Search for the cell housing the specified text and yield its [x, y] center coordinate. 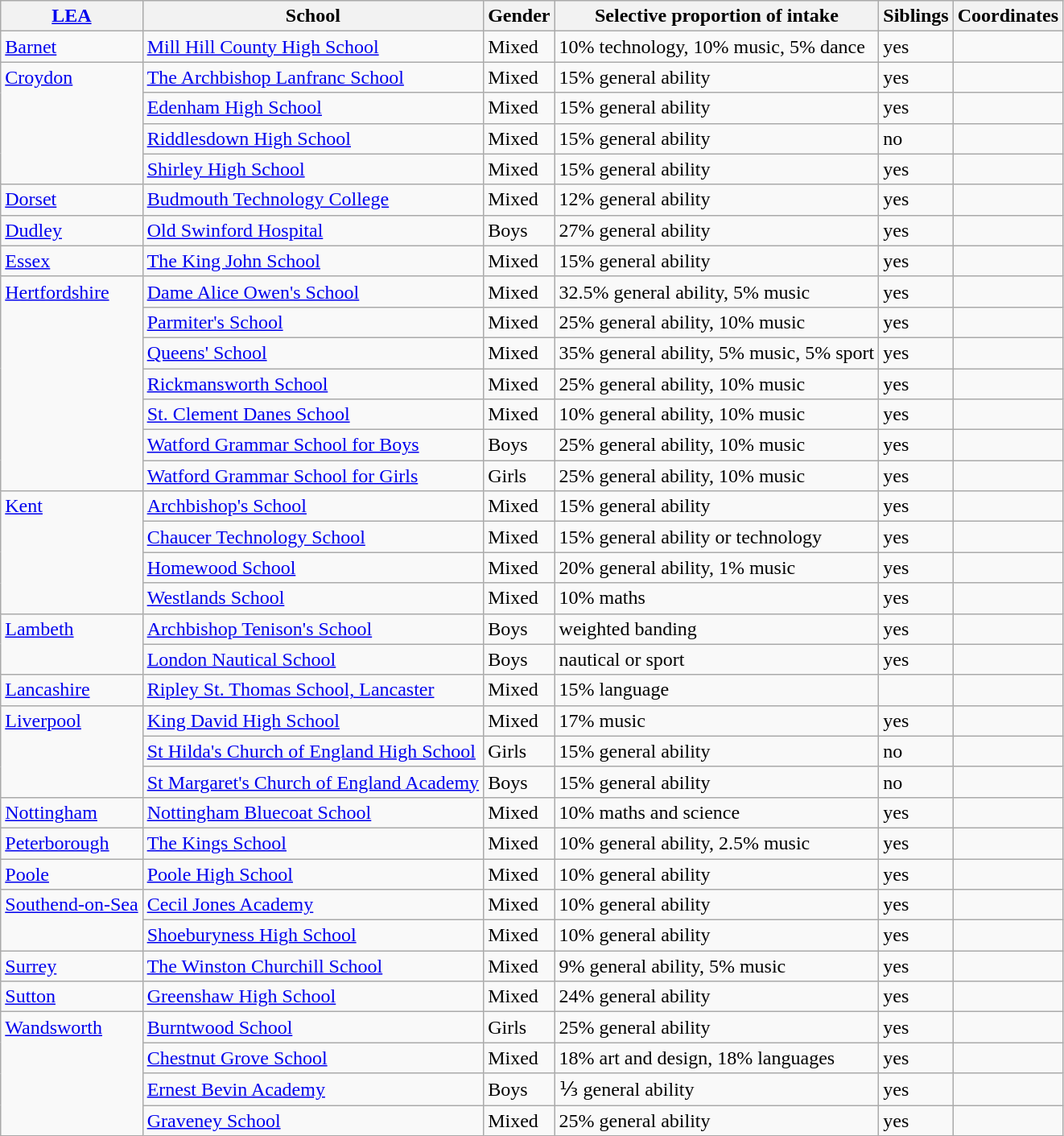
Hertfordshire [72, 383]
Dorset [72, 200]
12% general ability [716, 200]
Watford Grammar School for Girls [313, 476]
20% general ability, 1% music [716, 568]
Nottingham Bluecoat School [313, 812]
Homewood School [313, 568]
Archbishop's School [313, 506]
Kent [72, 552]
St Hilda's Church of England High School [313, 751]
Barnet [72, 47]
Ripley St. Thomas School, Lancaster [313, 690]
Liverpool [72, 751]
10% general ability, 10% music [716, 415]
Siblings [916, 16]
Chestnut Grove School [313, 1058]
Burntwood School [313, 1027]
St Margaret's Church of England Academy [313, 782]
17% music [716, 721]
The Kings School [313, 843]
Lambeth [72, 644]
Surrey [72, 966]
LEA [72, 16]
10% maths and science [716, 812]
Parmiter's School [313, 322]
Dudley [72, 230]
weighted banding [716, 629]
Poole [72, 874]
32.5% general ability, 5% music [716, 291]
Nottingham [72, 812]
Sutton [72, 997]
⅓ general ability [716, 1089]
King David High School [313, 721]
Watford Grammar School for Boys [313, 445]
Cecil Jones Academy [313, 905]
24% general ability [716, 997]
18% art and design, 18% languages [716, 1058]
Queens' School [313, 353]
London Nautical School [313, 659]
Chaucer Technology School [313, 537]
Croydon [72, 123]
27% general ability [716, 230]
Mill Hill County High School [313, 47]
Shoeburyness High School [313, 936]
Gender [519, 16]
10% general ability, 2.5% music [716, 843]
Poole High School [313, 874]
15% general ability or technology [716, 537]
Graveney School [313, 1120]
10% maths [716, 598]
St. Clement Danes School [313, 415]
Riddlesdown High School [313, 138]
Coordinates [1008, 16]
15% language [716, 690]
Shirley High School [313, 169]
Peterborough [72, 843]
Archbishop Tenison's School [313, 629]
Lancashire [72, 690]
10% technology, 10% music, 5% dance [716, 47]
Ernest Bevin Academy [313, 1089]
nautical or sport [716, 659]
Old Swinford Hospital [313, 230]
35% general ability, 5% music, 5% sport [716, 353]
Wandsworth [72, 1074]
The Archbishop Lanfranc School [313, 77]
Westlands School [313, 598]
Selective proportion of intake [716, 16]
Budmouth Technology College [313, 200]
The Winston Churchill School [313, 966]
Southend-on-Sea [72, 920]
The King John School [313, 261]
Dame Alice Owen's School [313, 291]
School [313, 16]
Essex [72, 261]
Greenshaw High School [313, 997]
Edenham High School [313, 108]
9% general ability, 5% music [716, 966]
Rickmansworth School [313, 384]
